Locate the cell with the specified text and output its [x, y] center coordinate. 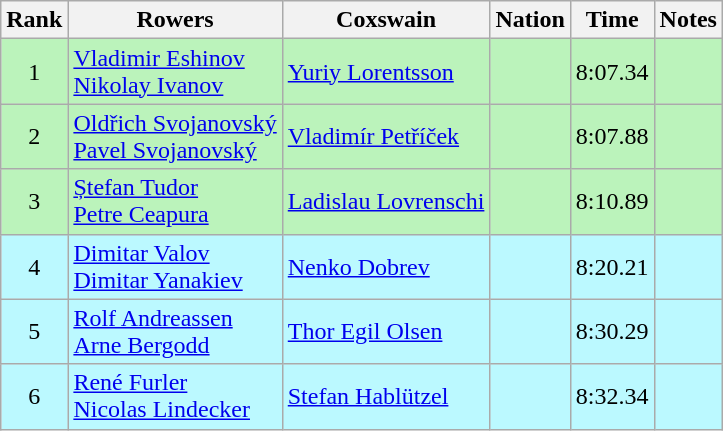
Rowers [175, 20]
3 [34, 202]
René FurlerNicolas Lindecker [175, 396]
Notes [688, 20]
Stefan Hablützel [386, 396]
Vladimír Petříček [386, 136]
Rank [34, 20]
Vladimir EshinovNikolay Ivanov [175, 72]
8:07.34 [612, 72]
Thor Egil Olsen [386, 332]
2 [34, 136]
Yuriy Lorentsson [386, 72]
Dimitar ValovDimitar Yanakiev [175, 266]
Nenko Dobrev [386, 266]
Ștefan TudorPetre Ceapura [175, 202]
4 [34, 266]
8:32.34 [612, 396]
Rolf AndreassenArne Bergodd [175, 332]
1 [34, 72]
8:20.21 [612, 266]
Time [612, 20]
8:07.88 [612, 136]
Nation [530, 20]
6 [34, 396]
Ladislau Lovrenschi [386, 202]
8:30.29 [612, 332]
8:10.89 [612, 202]
Oldřich SvojanovskýPavel Svojanovský [175, 136]
Coxswain [386, 20]
5 [34, 332]
